Locate the cell with the specified text and output its (x, y) center coordinate. 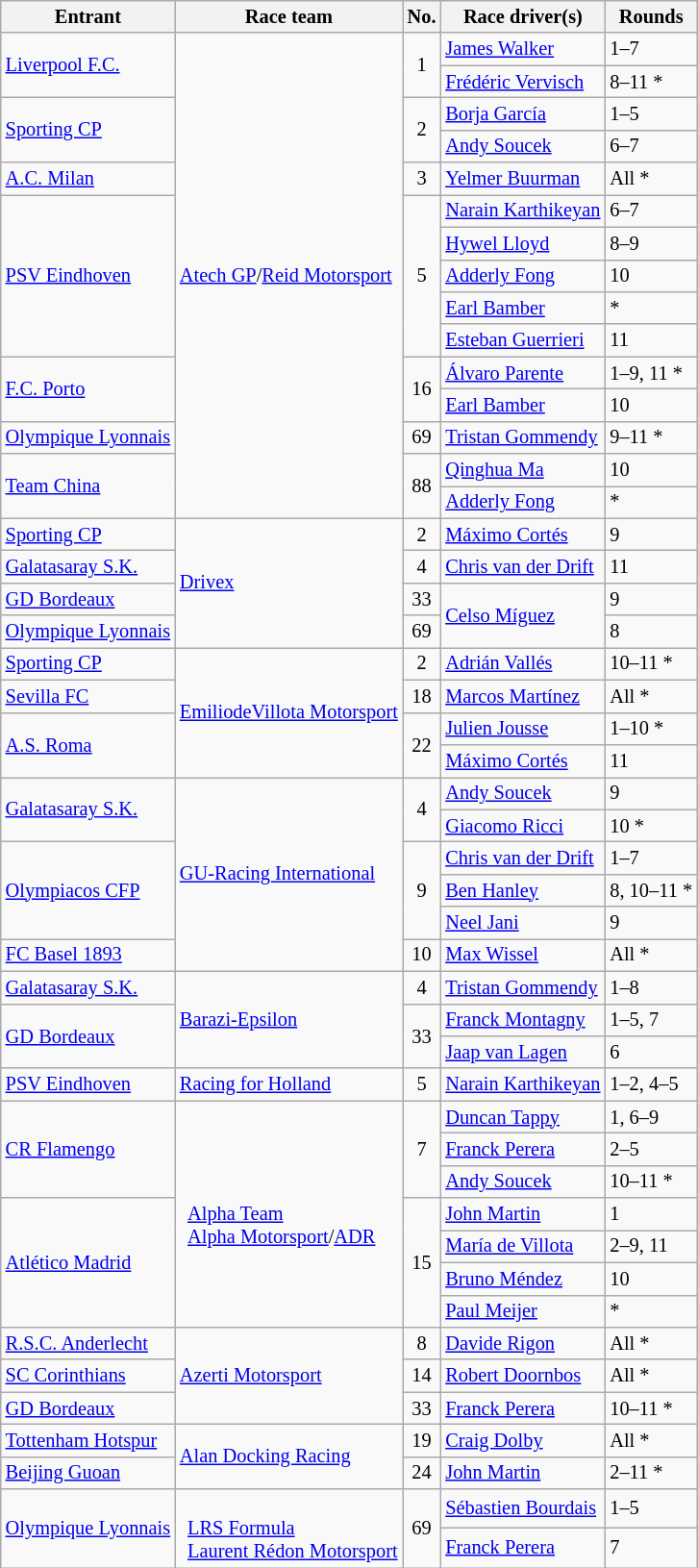
24 (422, 1473)
19 (422, 1440)
2–5 (651, 1149)
Julien Jousse (523, 729)
2–11 * (651, 1473)
3 (422, 179)
Qinghua Ma (523, 470)
18 (422, 696)
Giacomo Ricci (523, 826)
Atech GP/Reid Motorsport (288, 275)
Robert Doornbos (523, 1376)
A.C. Milan (88, 179)
Max Wissel (523, 955)
Sébastien Bourdais (523, 1509)
1, 6–9 (651, 1117)
Barazi-Epsilon (288, 1019)
Craig Dolby (523, 1440)
1–2, 4–5 (651, 1084)
Celso Míguez (523, 615)
Frédéric Vervisch (523, 82)
Alan Docking Racing (288, 1456)
Jaap van Lagen (523, 1052)
Sevilla FC (88, 696)
GU-Racing International (288, 874)
2–9, 11 (651, 1246)
Beijing Guoan (88, 1473)
Adrián Vallés (523, 663)
SC Corinthians (88, 1376)
1–8 (651, 987)
Álvaro Parente (523, 373)
CR Flamengo (88, 1150)
Race driver(s) (523, 16)
88 (422, 486)
Race team (288, 16)
Borja García (523, 113)
Atlético Madrid (88, 1263)
Paul Meijer (523, 1311)
Entrant (88, 16)
James Walker (523, 49)
22 (422, 744)
R.S.C. Anderlecht (88, 1343)
15 (422, 1263)
Bruno Méndez (523, 1279)
Duncan Tappy (523, 1117)
1–9, 11 * (651, 373)
14 (422, 1376)
Liverpool F.C. (88, 65)
Yelmer Buurman (523, 179)
Ben Hanley (523, 890)
Olympiacos CFP (88, 890)
Esteban Guerrieri (523, 340)
Marcos Martínez (523, 696)
8–9 (651, 243)
A.S. Roma (88, 744)
Neel Jani (523, 923)
8–11 * (651, 82)
8, 10–11 * (651, 890)
No. (422, 16)
FC Basel 1893 (88, 955)
1–10 * (651, 729)
Team China (88, 486)
Rounds (651, 16)
Hywel Lloyd (523, 243)
Franck Montagny (523, 1020)
F.C. Porto (88, 388)
Davide Rigon (523, 1343)
Drivex (288, 583)
Racing for Holland (288, 1084)
9–11 * (651, 437)
EmiliodeVillota Motorsport (288, 711)
16 (422, 388)
María de Villota (523, 1246)
1–5, 7 (651, 1020)
10 * (651, 826)
6 (651, 1052)
Tottenham Hotspur (88, 1440)
Azerti Motorsport (288, 1375)
